Search for the cell housing the specified text and yield its [X, Y] center coordinate. 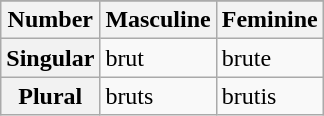
brut [158, 58]
brutis [270, 96]
Singular [50, 58]
Plural [50, 96]
Number [50, 20]
Feminine [270, 20]
Masculine [158, 20]
bruts [158, 96]
brute [270, 58]
